Output the (X, Y) coordinate of the center of the cell containing the given text.  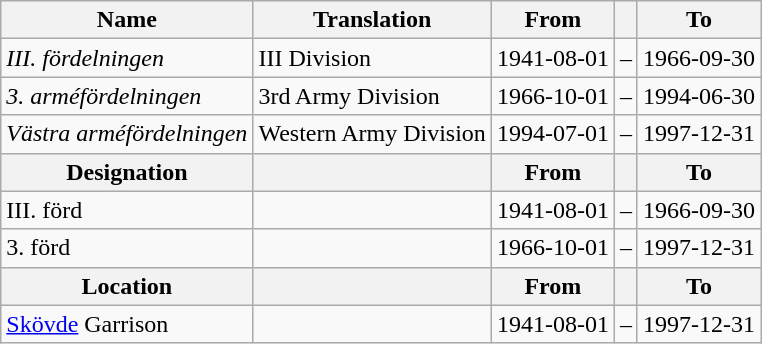
III. fördelningen (127, 58)
3. förd (127, 248)
Location (127, 286)
Skövde Garrison (127, 324)
Western Army Division (372, 134)
1994-07-01 (552, 134)
3rd Army Division (372, 96)
1994-06-30 (698, 96)
III. förd (127, 210)
3. arméfördelningen (127, 96)
Translation (372, 20)
III Division (372, 58)
Designation (127, 172)
Name (127, 20)
Västra arméfördelningen (127, 134)
